Search for the cell housing the specified text and yield its (X, Y) center coordinate. 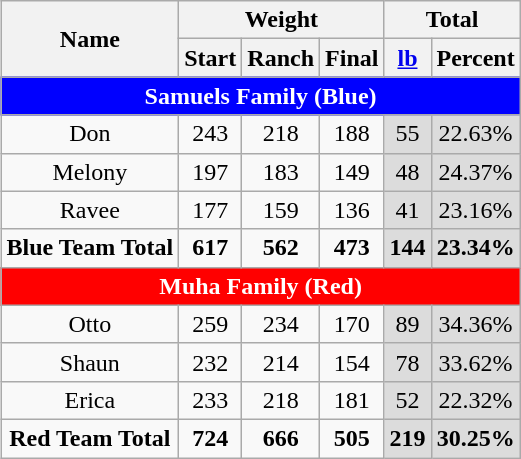
149 (352, 172)
Muha Family (Red) (260, 286)
154 (352, 362)
34.36% (476, 324)
Otto (90, 324)
232 (210, 362)
724 (210, 438)
562 (281, 248)
473 (352, 248)
188 (352, 134)
89 (408, 324)
666 (281, 438)
170 (352, 324)
lb (408, 58)
Erica (90, 400)
617 (210, 248)
214 (281, 362)
23.16% (476, 210)
Samuels Family (Blue) (260, 96)
181 (352, 400)
243 (210, 134)
Final (352, 58)
Blue Team Total (90, 248)
233 (210, 400)
33.62% (476, 362)
159 (281, 210)
Ranch (281, 58)
Shaun (90, 362)
219 (408, 438)
Total (452, 20)
24.37% (476, 172)
234 (281, 324)
Red Team Total (90, 438)
Don (90, 134)
Weight (282, 20)
22.63% (476, 134)
Name (90, 39)
52 (408, 400)
505 (352, 438)
259 (210, 324)
48 (408, 172)
136 (352, 210)
22.32% (476, 400)
197 (210, 172)
78 (408, 362)
Start (210, 58)
55 (408, 134)
Melony (90, 172)
23.34% (476, 248)
Ravee (90, 210)
30.25% (476, 438)
41 (408, 210)
Percent (476, 58)
183 (281, 172)
144 (408, 248)
177 (210, 210)
